Scan for the cell matching the given text and deliver its [X, Y] coordinate at center. 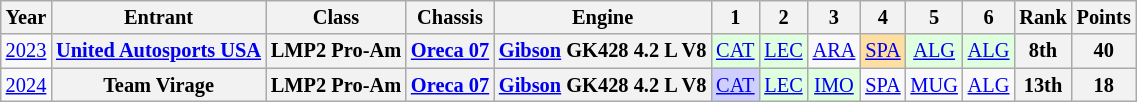
MUG [934, 85]
8th [1042, 51]
40 [1104, 51]
6 [989, 17]
ARA [834, 51]
1 [735, 17]
Rank [1042, 17]
Team Virage [158, 85]
4 [882, 17]
5 [934, 17]
18 [1104, 85]
2023 [26, 51]
3 [834, 17]
United Autosports USA [158, 51]
Class [336, 17]
Points [1104, 17]
Engine [602, 17]
2024 [26, 85]
IMO [834, 85]
13th [1042, 85]
Entrant [158, 17]
Year [26, 17]
2 [783, 17]
Chassis [450, 17]
